Search for the cell housing the specified text and yield its [X, Y] center coordinate. 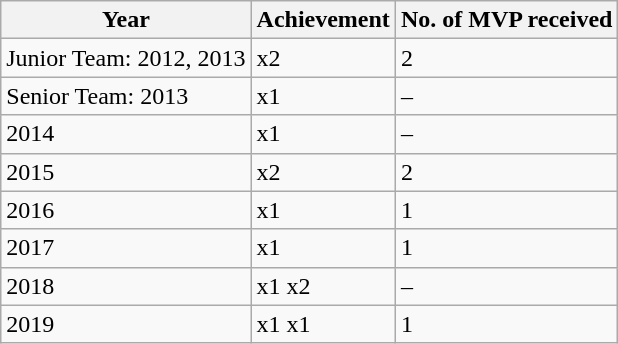
2015 [126, 172]
Year [126, 20]
2018 [126, 286]
No. of MVP received [506, 20]
x1 x1 [323, 324]
2017 [126, 248]
Achievement [323, 20]
x1 x2 [323, 286]
2014 [126, 134]
2019 [126, 324]
2016 [126, 210]
Senior Team: 2013 [126, 96]
Junior Team: 2012, 2013 [126, 58]
